For the text-containing cell, return its midpoint in [X, Y] coordinate format. 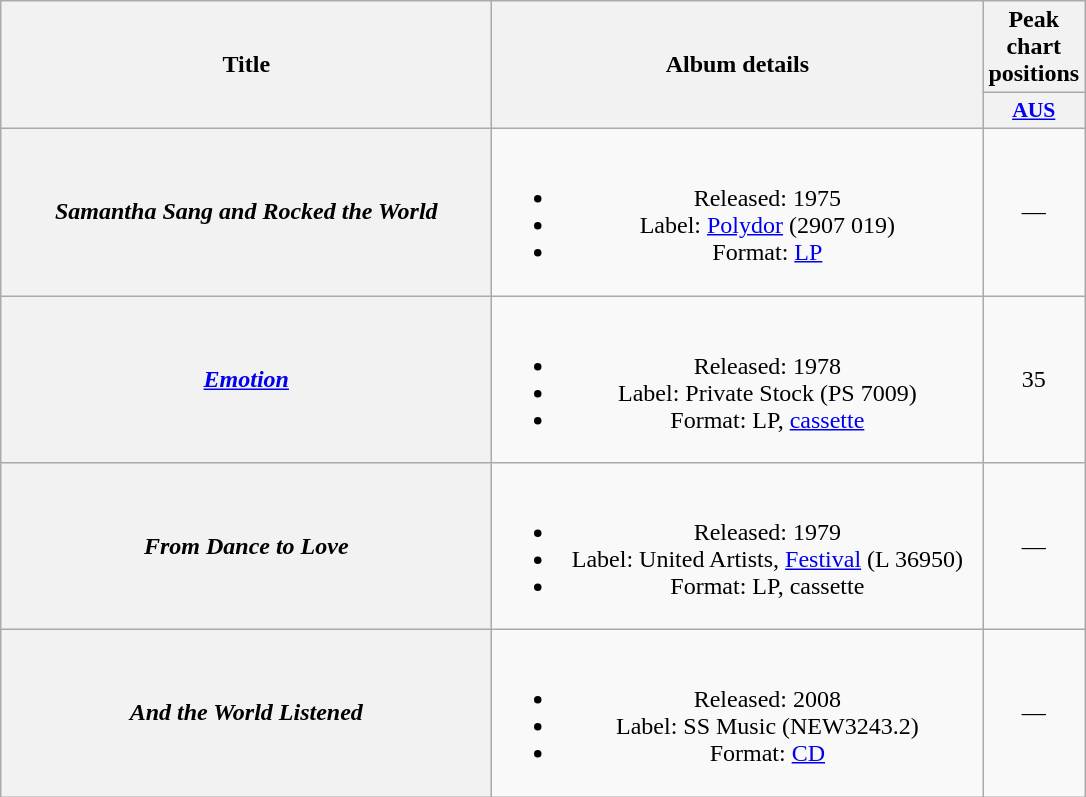
From Dance to Love [246, 546]
Released: 2008Label: SS Music (NEW3243.2)Format: CD [738, 714]
Album details [738, 65]
Samantha Sang and Rocked the World [246, 212]
AUS [1034, 111]
Title [246, 65]
Released: 1978Label: Private Stock (PS 7009)Format: LP, cassette [738, 380]
Emotion [246, 380]
Released: 1979Label: United Artists, Festival (L 36950)Format: LP, cassette [738, 546]
And the World Listened [246, 714]
Released: 1975Label: Polydor (2907 019)Format: LP [738, 212]
Peak chartpositions [1034, 47]
35 [1034, 380]
